Return the [X, Y] coordinate for the center point of the cell that contains the specified text.  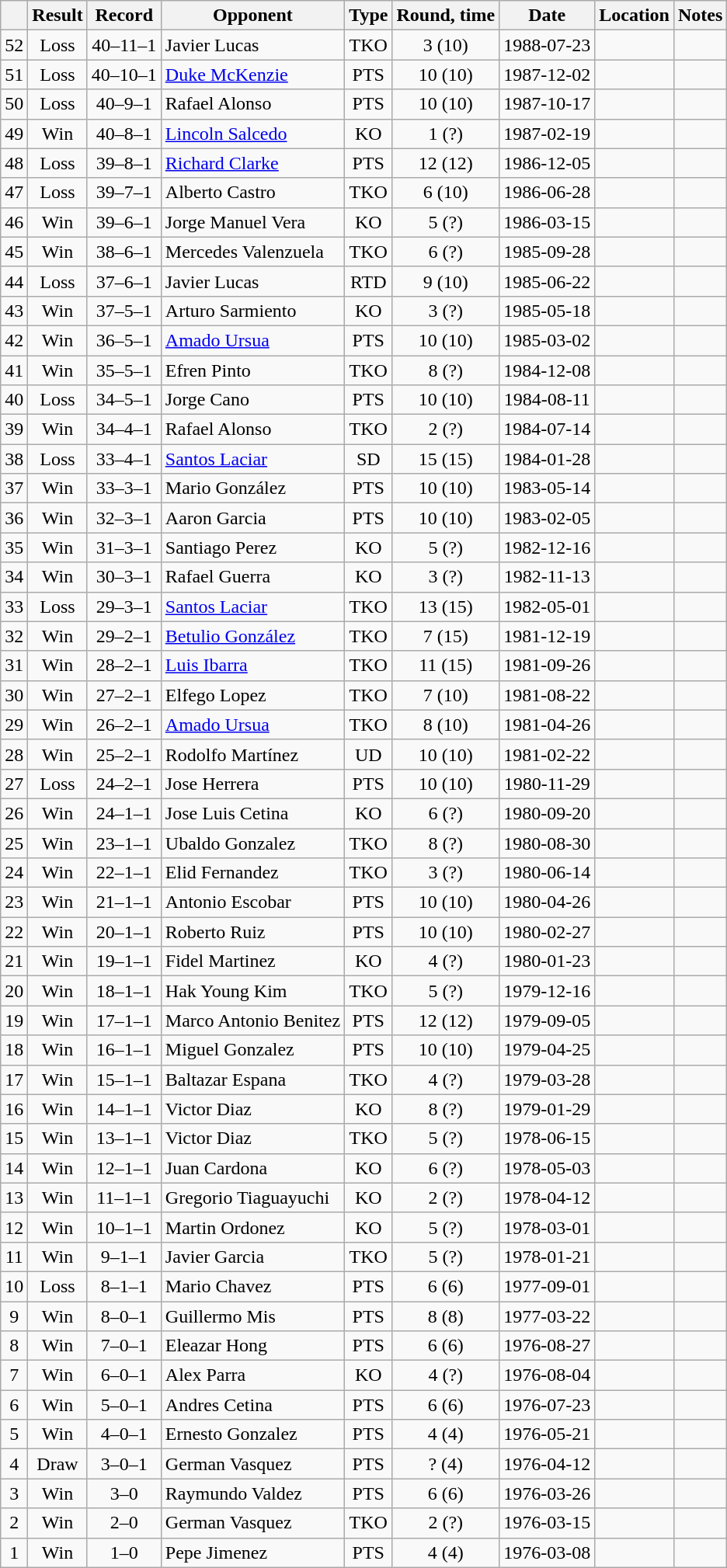
43 [14, 311]
31 [14, 666]
37–5–1 [124, 311]
9–1–1 [124, 1257]
Date [547, 16]
19 [14, 1020]
1979-03-28 [547, 1080]
Ubaldo Gonzalez [252, 843]
1986-06-28 [547, 193]
1980-06-14 [547, 873]
18–1–1 [124, 991]
1980-08-30 [547, 843]
5–0–1 [124, 1405]
Jorge Manuel Vera [252, 222]
7–0–1 [124, 1346]
Rodolfo Martínez [252, 754]
1984-08-11 [547, 400]
26 [14, 813]
3 (10) [446, 45]
Pepe Jimenez [252, 1552]
UD [368, 754]
5 [14, 1434]
9 (10) [446, 281]
3–0–1 [124, 1464]
49 [14, 134]
Rafael Guerra [252, 577]
39 [14, 429]
24 [14, 873]
1981-02-22 [547, 754]
40–9–1 [124, 104]
Elfego Lopez [252, 695]
13 [14, 1198]
45 [14, 252]
1987-02-19 [547, 134]
33 [14, 607]
Raymundo Valdez [252, 1493]
8 (10) [446, 725]
1980-01-23 [547, 961]
2–0 [124, 1523]
11–1–1 [124, 1198]
Andres Cetina [252, 1405]
28 [14, 754]
Richard Clarke [252, 163]
2 [14, 1523]
21–1–1 [124, 902]
Jose Herrera [252, 784]
1 [14, 1552]
52 [14, 45]
35 [14, 548]
1982-12-16 [547, 548]
37–6–1 [124, 281]
Opponent [252, 16]
1985-03-02 [547, 340]
1983-05-14 [547, 488]
Baltazar Espana [252, 1080]
42 [14, 340]
1–0 [124, 1552]
1982-05-01 [547, 607]
1983-02-05 [547, 518]
1977-03-22 [547, 1316]
9 [14, 1316]
Draw [57, 1464]
Ernesto Gonzalez [252, 1434]
1980-09-20 [547, 813]
1978-06-15 [547, 1139]
1988-07-23 [547, 45]
34–4–1 [124, 429]
7 (10) [446, 695]
10 [14, 1286]
14 [14, 1168]
40–11–1 [124, 45]
1985-09-28 [547, 252]
1980-04-26 [547, 902]
13 (15) [446, 607]
Gregorio Tiaguayuchi [252, 1198]
25 [14, 843]
Duke McKenzie [252, 75]
35–5–1 [124, 370]
36 [14, 518]
Alberto Castro [252, 193]
1979-01-29 [547, 1109]
15–1–1 [124, 1080]
41 [14, 370]
1979-04-25 [547, 1050]
1984-07-14 [547, 429]
RTD [368, 281]
51 [14, 75]
8–0–1 [124, 1316]
17 [14, 1080]
26–2–1 [124, 725]
1979-09-05 [547, 1020]
1976-04-12 [547, 1464]
13–1–1 [124, 1139]
40–8–1 [124, 134]
Record [124, 16]
1977-09-01 [547, 1286]
6–0–1 [124, 1375]
38–6–1 [124, 252]
1981-09-26 [547, 666]
Fidel Martinez [252, 961]
Mario Chavez [252, 1286]
48 [14, 163]
22–1–1 [124, 873]
16 [14, 1109]
1981-12-19 [547, 636]
1987-10-17 [547, 104]
Guillermo Mis [252, 1316]
1978-05-03 [547, 1168]
1976-03-26 [547, 1493]
24–2–1 [124, 784]
47 [14, 193]
29 [14, 725]
Jose Luis Cetina [252, 813]
27 [14, 784]
1985-05-18 [547, 311]
1980-02-27 [547, 932]
39–6–1 [124, 222]
15 (15) [446, 459]
Luis Ibarra [252, 666]
8 [14, 1346]
Betulio González [252, 636]
46 [14, 222]
1 (?) [446, 134]
24–1–1 [124, 813]
Mario González [252, 488]
22 [14, 932]
8 (8) [446, 1316]
1986-12-05 [547, 163]
Arturo Sarmiento [252, 311]
Efren Pinto [252, 370]
38 [14, 459]
Elid Fernandez [252, 873]
20 [14, 991]
27–2–1 [124, 695]
1976-07-23 [547, 1405]
Type [368, 16]
32–3–1 [124, 518]
6 (10) [446, 193]
Juan Cardona [252, 1168]
Miguel Gonzalez [252, 1050]
16–1–1 [124, 1050]
4–0–1 [124, 1434]
30 [14, 695]
8–1–1 [124, 1286]
Hak Young Kim [252, 991]
11 (15) [446, 666]
1976-05-21 [547, 1434]
12–1–1 [124, 1168]
1981-04-26 [547, 725]
20–1–1 [124, 932]
1980-11-29 [547, 784]
1976-08-04 [547, 1375]
33–4–1 [124, 459]
23–1–1 [124, 843]
7 [14, 1375]
34–5–1 [124, 400]
Javier Garcia [252, 1257]
1978-04-12 [547, 1198]
Eleazar Hong [252, 1346]
11 [14, 1257]
34 [14, 577]
1979-12-16 [547, 991]
7 (15) [446, 636]
29–3–1 [124, 607]
36–5–1 [124, 340]
25–2–1 [124, 754]
31–3–1 [124, 548]
32 [14, 636]
1978-01-21 [547, 1257]
Result [57, 16]
37 [14, 488]
1978-03-01 [547, 1227]
Martin Ordonez [252, 1227]
39–8–1 [124, 163]
1984-01-28 [547, 459]
1981-08-22 [547, 695]
1986-03-15 [547, 222]
Alex Parra [252, 1375]
1984-12-08 [547, 370]
40 [14, 400]
28–2–1 [124, 666]
39–7–1 [124, 193]
44 [14, 281]
18 [14, 1050]
? (4) [446, 1464]
4 [14, 1464]
40–10–1 [124, 75]
29–2–1 [124, 636]
17–1–1 [124, 1020]
3–0 [124, 1493]
1982-11-13 [547, 577]
15 [14, 1139]
Antonio Escobar [252, 902]
10–1–1 [124, 1227]
Roberto Ruiz [252, 932]
50 [14, 104]
1976-03-15 [547, 1523]
33–3–1 [124, 488]
1987-12-02 [547, 75]
1976-08-27 [547, 1346]
Jorge Cano [252, 400]
Aaron Garcia [252, 518]
1976-03-08 [547, 1552]
Marco Antonio Benitez [252, 1020]
23 [14, 902]
19–1–1 [124, 961]
Notes [700, 16]
Location [635, 16]
6 [14, 1405]
Lincoln Salcedo [252, 134]
3 [14, 1493]
12 [14, 1227]
Santiago Perez [252, 548]
Round, time [446, 16]
14–1–1 [124, 1109]
21 [14, 961]
SD [368, 459]
1985-06-22 [547, 281]
30–3–1 [124, 577]
Mercedes Valenzuela [252, 252]
